Output the [x, y] coordinate of the center of the cell containing the given text.  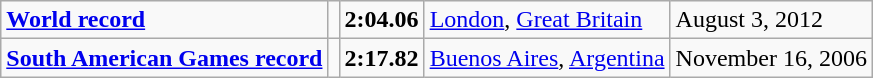
South American Games record [164, 58]
Buenos Aires, Argentina [547, 58]
London, Great Britain [547, 20]
2:17.82 [382, 58]
August 3, 2012 [771, 20]
2:04.06 [382, 20]
World record [164, 20]
November 16, 2006 [771, 58]
